Identify which cell holds the provided text, then report its (x, y) central coordinate. 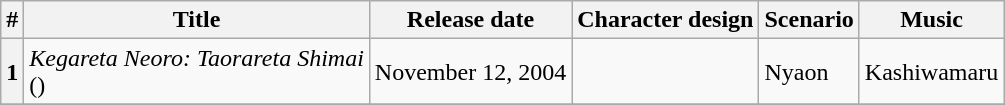
Scenario (809, 20)
Music (931, 20)
# (12, 20)
Kegareta Neoro: Taorareta Shimai() (197, 72)
Title (197, 20)
Character design (666, 20)
November 12, 2004 (470, 72)
Release date (470, 20)
Kashiwamaru (931, 72)
Nyaon (809, 72)
1 (12, 72)
